Output the (X, Y) coordinate of the center of the cell containing the given text.  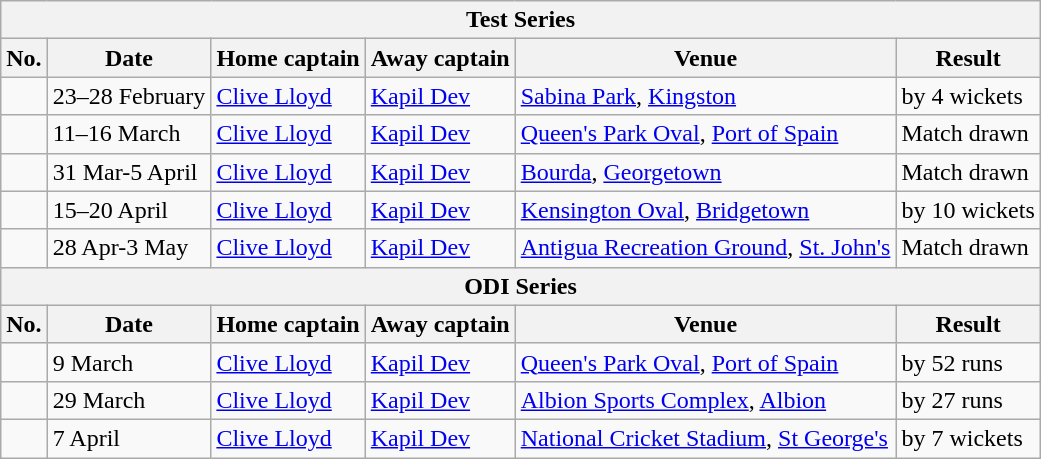
Kensington Oval, Bridgetown (706, 210)
Test Series (521, 20)
by 4 wickets (968, 96)
by 52 runs (968, 362)
9 March (129, 362)
11–16 March (129, 134)
23–28 February (129, 96)
29 March (129, 400)
by 27 runs (968, 400)
Sabina Park, Kingston (706, 96)
by 10 wickets (968, 210)
Bourda, Georgetown (706, 172)
15–20 April (129, 210)
by 7 wickets (968, 438)
Albion Sports Complex, Albion (706, 400)
28 Apr-3 May (129, 248)
ODI Series (521, 286)
National Cricket Stadium, St George's (706, 438)
7 April (129, 438)
Antigua Recreation Ground, St. John's (706, 248)
31 Mar-5 April (129, 172)
